Identify which cell holds the provided text, then report its (x, y) central coordinate. 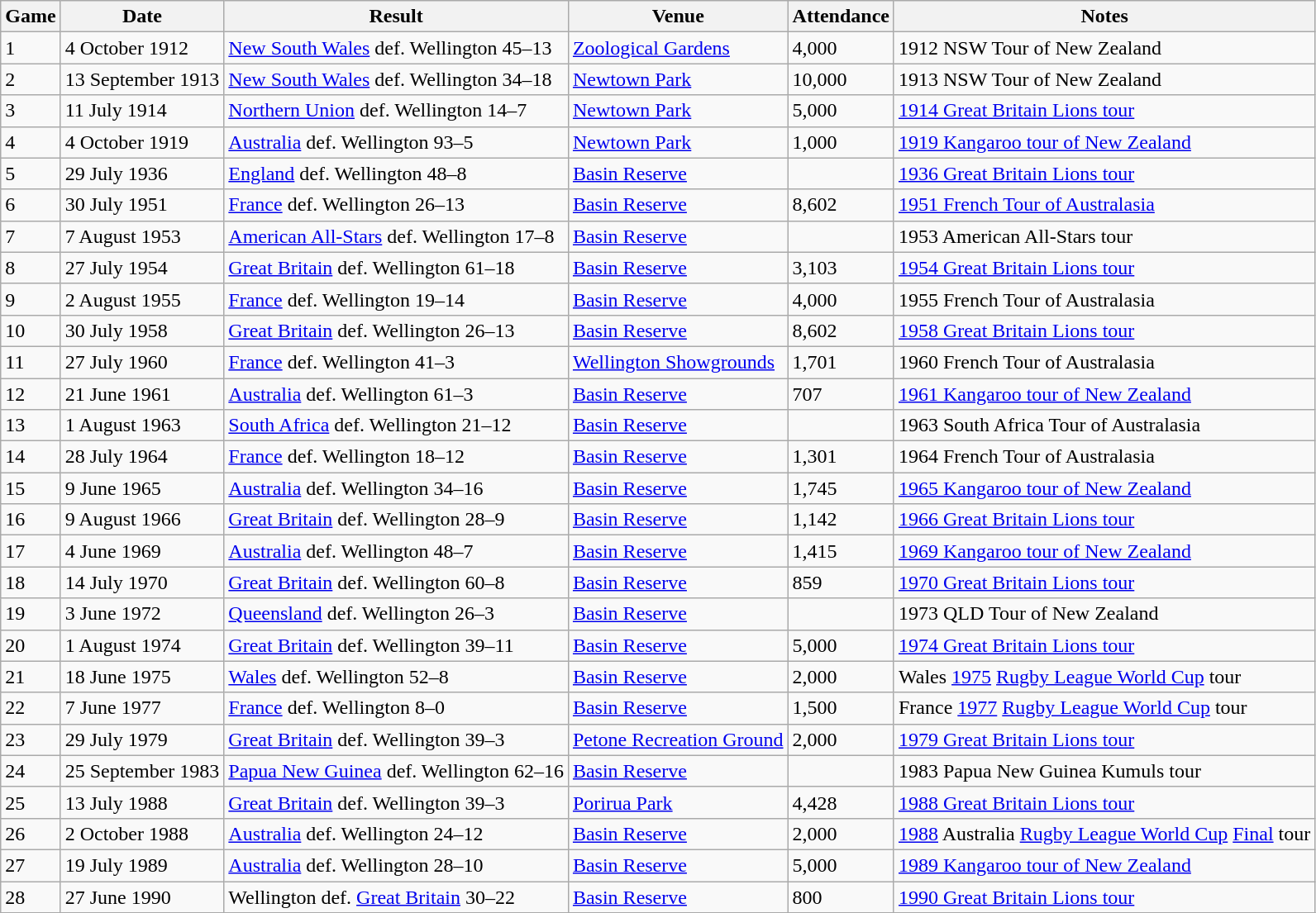
1965 Kangaroo tour of New Zealand (1104, 488)
1936 Great Britain Lions tour (1104, 174)
1960 French Tour of Australasia (1104, 362)
19 July 1989 (142, 865)
4 October 1919 (142, 142)
16 (31, 520)
26 (31, 834)
2 (31, 79)
Wales 1975 Rugby League World Cup tour (1104, 677)
10,000 (841, 79)
Wellington Showgrounds (678, 362)
1912 NSW Tour of New Zealand (1104, 48)
Great Britain def. Wellington 60–8 (397, 583)
4,428 (841, 802)
23 (31, 739)
707 (841, 394)
1953 American All-Stars tour (1104, 236)
1961 Kangaroo tour of New Zealand (1104, 394)
4 June 1969 (142, 551)
18 (31, 583)
30 July 1951 (142, 205)
8 (31, 268)
12 (31, 394)
Great Britain def. Wellington 39–11 (397, 645)
28 (31, 896)
1963 South Africa Tour of Australasia (1104, 426)
21 (31, 677)
5 (31, 174)
28 July 1964 (142, 457)
6 (31, 205)
Petone Recreation Ground (678, 739)
1 August 1974 (142, 645)
1966 Great Britain Lions tour (1104, 520)
859 (841, 583)
1,701 (841, 362)
7 (31, 236)
27 (31, 865)
13 July 1988 (142, 802)
1988 Great Britain Lions tour (1104, 802)
1954 Great Britain Lions tour (1104, 268)
1989 Kangaroo tour of New Zealand (1104, 865)
Great Britain def. Wellington 26–13 (397, 330)
Porirua Park (678, 802)
Venue (678, 17)
1919 Kangaroo tour of New Zealand (1104, 142)
Wellington def. Great Britain 30–22 (397, 896)
1914 Great Britain Lions tour (1104, 111)
3 June 1972 (142, 614)
Papua New Guinea def. Wellington 62–16 (397, 771)
France def. Wellington 8–0 (397, 708)
South Africa def. Wellington 21–12 (397, 426)
France def. Wellington 41–3 (397, 362)
1979 Great Britain Lions tour (1104, 739)
15 (31, 488)
1983 Papua New Guinea Kumuls tour (1104, 771)
14 (31, 457)
9 (31, 299)
France def. Wellington 18–12 (397, 457)
Australia def. Wellington 61–3 (397, 394)
29 July 1936 (142, 174)
7 August 1953 (142, 236)
20 (31, 645)
1969 Kangaroo tour of New Zealand (1104, 551)
Game (31, 17)
1958 Great Britain Lions tour (1104, 330)
1,415 (841, 551)
1,745 (841, 488)
1974 Great Britain Lions tour (1104, 645)
19 (31, 614)
Date (142, 17)
9 August 1966 (142, 520)
4 October 1912 (142, 48)
7 June 1977 (142, 708)
England def. Wellington 48–8 (397, 174)
Australia def. Wellington 48–7 (397, 551)
4 (31, 142)
Australia def. Wellington 24–12 (397, 834)
France def. Wellington 19–14 (397, 299)
18 June 1975 (142, 677)
1 (31, 48)
22 (31, 708)
Australia def. Wellington 28–10 (397, 865)
1,301 (841, 457)
Attendance (841, 17)
25 September 1983 (142, 771)
3 (31, 111)
Great Britain def. Wellington 28–9 (397, 520)
3,103 (841, 268)
13 (31, 426)
1990 Great Britain Lions tour (1104, 896)
1 August 1963 (142, 426)
American All-Stars def. Wellington 17–8 (397, 236)
1970 Great Britain Lions tour (1104, 583)
800 (841, 896)
29 July 1979 (142, 739)
11 July 1914 (142, 111)
1913 NSW Tour of New Zealand (1104, 79)
France 1977 Rugby League World Cup tour (1104, 708)
2 October 1988 (142, 834)
Australia def. Wellington 93–5 (397, 142)
Notes (1104, 17)
1,000 (841, 142)
1951 French Tour of Australasia (1104, 205)
1,500 (841, 708)
New South Wales def. Wellington 34–18 (397, 79)
Great Britain def. Wellington 61–18 (397, 268)
1,142 (841, 520)
13 September 1913 (142, 79)
11 (31, 362)
New South Wales def. Wellington 45–13 (397, 48)
27 June 1990 (142, 896)
27 July 1954 (142, 268)
17 (31, 551)
27 July 1960 (142, 362)
9 June 1965 (142, 488)
10 (31, 330)
Result (397, 17)
21 June 1961 (142, 394)
25 (31, 802)
Queensland def. Wellington 26–3 (397, 614)
France def. Wellington 26–13 (397, 205)
1988 Australia Rugby League World Cup Final tour (1104, 834)
Northern Union def. Wellington 14–7 (397, 111)
1973 QLD Tour of New Zealand (1104, 614)
Australia def. Wellington 34–16 (397, 488)
14 July 1970 (142, 583)
1964 French Tour of Australasia (1104, 457)
24 (31, 771)
30 July 1958 (142, 330)
Zoological Gardens (678, 48)
2 August 1955 (142, 299)
Wales def. Wellington 52–8 (397, 677)
1955 French Tour of Australasia (1104, 299)
